Return (x, y) of the center of cell containing provided text 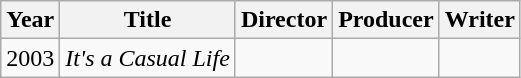
Year (30, 20)
It's a Casual Life (148, 58)
Producer (386, 20)
2003 (30, 58)
Director (284, 20)
Title (148, 20)
Writer (480, 20)
